Return [X, Y] of the center of cell containing provided text 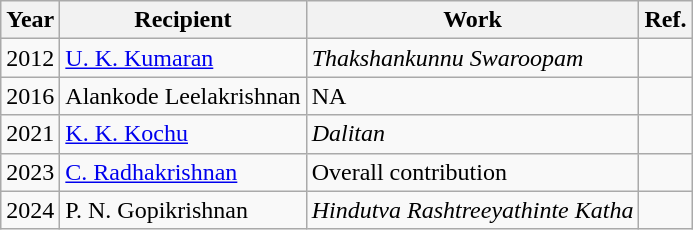
NA [472, 96]
K. K. Kochu [183, 134]
Alankode Leelakrishnan [183, 96]
Dalitan [472, 134]
C. Radhakrishnan [183, 172]
Hindutva Rashtreeyathinte Katha [472, 210]
Thakshankunnu Swaroopam [472, 58]
Work [472, 20]
2023 [30, 172]
2021 [30, 134]
Overall contribution [472, 172]
Recipient [183, 20]
Ref. [666, 20]
P. N. Gopikrishnan [183, 210]
2024 [30, 210]
2016 [30, 96]
Year [30, 20]
2012 [30, 58]
U. K. Kumaran [183, 58]
